Provide the (X, Y) coordinate of the cell's center where the given text is located.  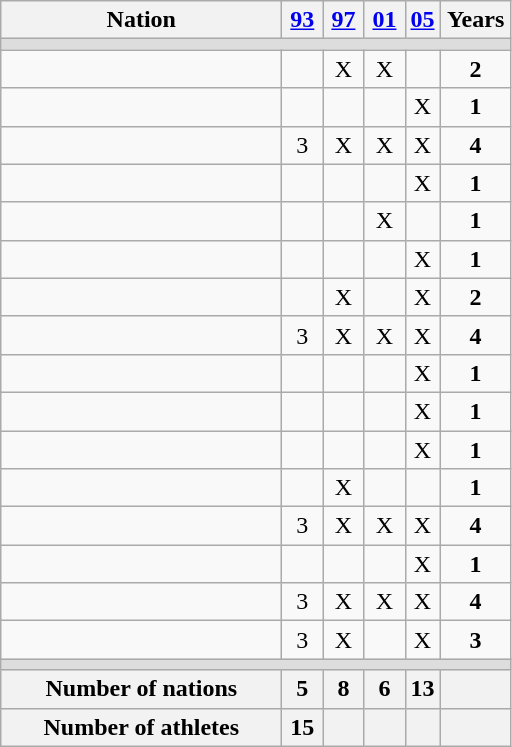
8 (344, 689)
97 (344, 20)
01 (384, 20)
15 (302, 727)
93 (302, 20)
13 (422, 689)
05 (422, 20)
Number of nations (142, 689)
Number of athletes (142, 727)
5 (302, 689)
Years (476, 20)
Nation (142, 20)
6 (384, 689)
